Search for the cell housing the specified text and yield its [X, Y] center coordinate. 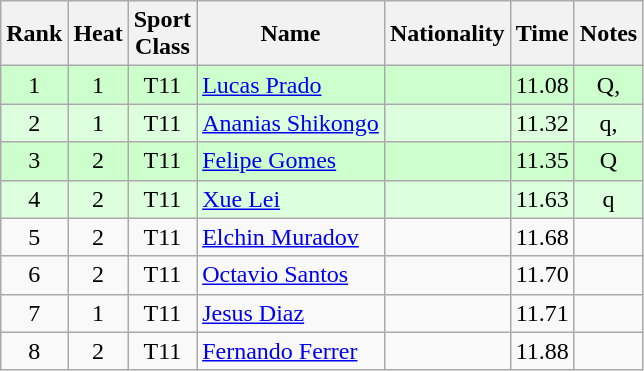
Q [608, 161]
8 [34, 351]
7 [34, 313]
Notes [608, 34]
SportClass [162, 34]
Lucas Prado [291, 85]
11.70 [542, 275]
Elchin Muradov [291, 237]
11.68 [542, 237]
Name [291, 34]
Octavio Santos [291, 275]
4 [34, 199]
q [608, 199]
Time [542, 34]
Ananias Shikongo [291, 123]
Jesus Diaz [291, 313]
Heat [98, 34]
11.63 [542, 199]
5 [34, 237]
Q, [608, 85]
Felipe Gomes [291, 161]
11.08 [542, 85]
11.35 [542, 161]
Fernando Ferrer [291, 351]
11.71 [542, 313]
11.32 [542, 123]
3 [34, 161]
11.88 [542, 351]
Nationality [447, 34]
Rank [34, 34]
Xue Lei [291, 199]
q, [608, 123]
6 [34, 275]
